Detect which cell encompasses the target text, then output its [x, y] center coordinate. 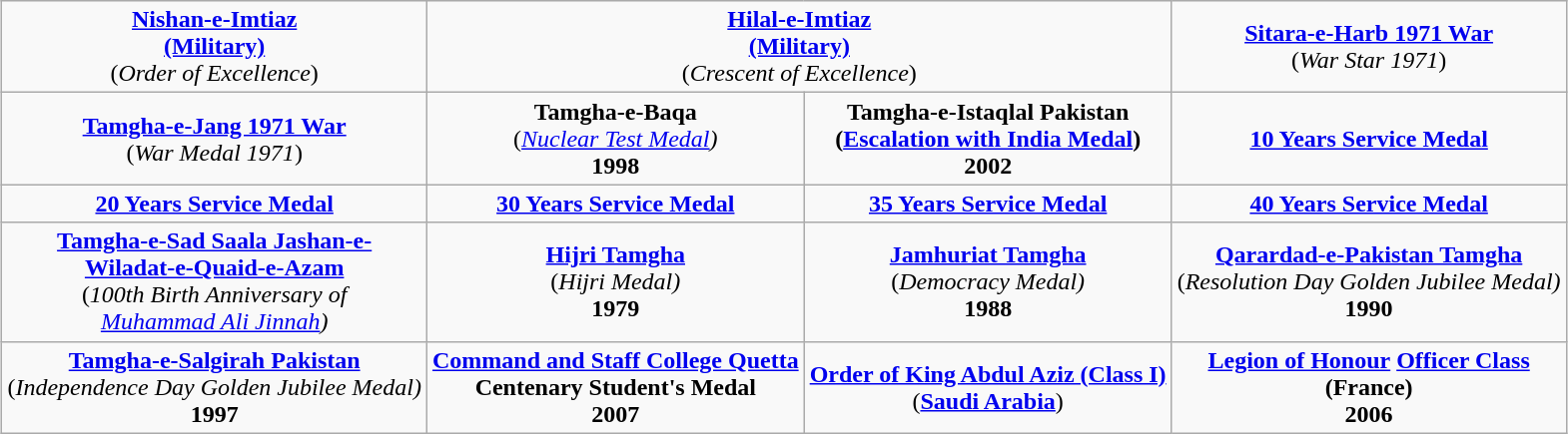
35 Years Service Medal [988, 204]
Command and Staff College QuettaCentenary Student's Medal2007 [615, 387]
Hijri Tamgha(Hijri Medal)1979 [615, 281]
Nishan-e-Imtiaz(Military)(Order of Excellence) [215, 47]
Hilal-e-Imtiaz(Military)(Crescent of Excellence) [799, 47]
Order of King Abdul Aziz (Class I)(Saudi Arabia) [988, 387]
Sitara-e-Harb 1971 War(War Star 1971) [1368, 47]
Tamgha-e-Istaqlal Pakistan(Escalation with India Medal)2002 [988, 139]
Tamgha-e-Sad Saala Jashan-e-Wiladat-e-Quaid-e-Azam(100th Birth Anniversary ofMuhammad Ali Jinnah) [215, 281]
Tamgha-e-Baqa(Nuclear Test Medal)1998 [615, 139]
40 Years Service Medal [1368, 204]
Tamgha-e-Jang 1971 War(War Medal 1971) [215, 139]
Tamgha-e-Salgirah Pakistan(Independence Day Golden Jubilee Medal)1997 [215, 387]
20 Years Service Medal [215, 204]
30 Years Service Medal [615, 204]
Legion of Honour Officer Class(France)2006 [1368, 387]
Qarardad-e-Pakistan Tamgha(Resolution Day Golden Jubilee Medal)1990 [1368, 281]
Jamhuriat Tamgha(Democracy Medal)1988 [988, 281]
10 Years Service Medal [1368, 139]
